From the cell containing the given text, extract its center point as [X, Y] coordinate. 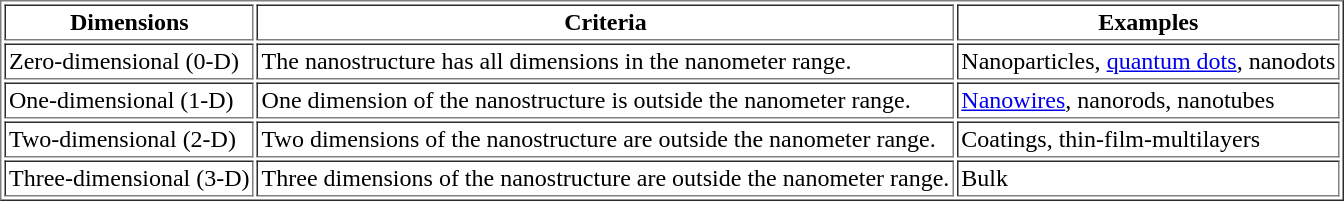
Bulk [1148, 178]
Zero-dimensional (0-D) [129, 62]
Dimensions [129, 22]
Two-dimensional (2-D) [129, 140]
Nanowires, nanorods, nanotubes [1148, 100]
One-dimensional (1-D) [129, 100]
Three dimensions of the nanostructure are outside the nanometer range. [606, 178]
Two dimensions of the nanostructure are outside the nanometer range. [606, 140]
One dimension of the nanostructure is outside the nanometer range. [606, 100]
Nanoparticles, quantum dots, nanodots [1148, 62]
The nanostructure has all dimensions in the nanometer range. [606, 62]
Criteria [606, 22]
Examples [1148, 22]
Coatings, thin-film-multilayers [1148, 140]
Three-dimensional (3-D) [129, 178]
